Find where the given text appears and provide that cell's center as (x, y) coordinate. 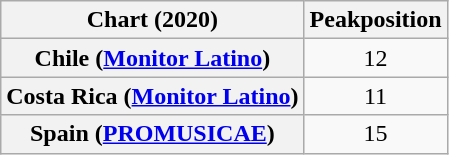
11 (376, 96)
Chart (2020) (152, 20)
Chile (Monitor Latino) (152, 58)
Costa Rica (Monitor Latino) (152, 96)
15 (376, 134)
Peakposition (376, 20)
Spain (PROMUSICAE) (152, 134)
12 (376, 58)
